Provide the (X, Y) coordinate of the cell's center where the given text is located.  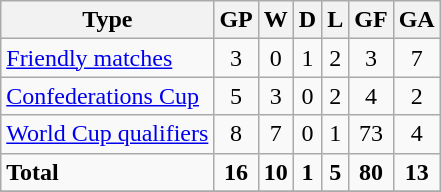
73 (371, 134)
Type (108, 20)
16 (236, 172)
10 (276, 172)
D (307, 20)
Friendly matches (108, 58)
L (336, 20)
GF (371, 20)
GP (236, 20)
13 (416, 172)
80 (371, 172)
World Cup qualifiers (108, 134)
8 (236, 134)
Total (108, 172)
Confederations Cup (108, 96)
GA (416, 20)
W (276, 20)
